Capture the cell that displays the provided text and extract its (x, y) central coordinate. 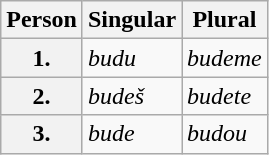
1. (42, 58)
budeme (225, 58)
Person (42, 20)
budou (225, 134)
3. (42, 134)
bude (132, 134)
Plural (225, 20)
budu (132, 58)
budeš (132, 96)
Singular (132, 20)
2. (42, 96)
budete (225, 96)
